Scan for the cell matching the given text and deliver its [X, Y] coordinate at center. 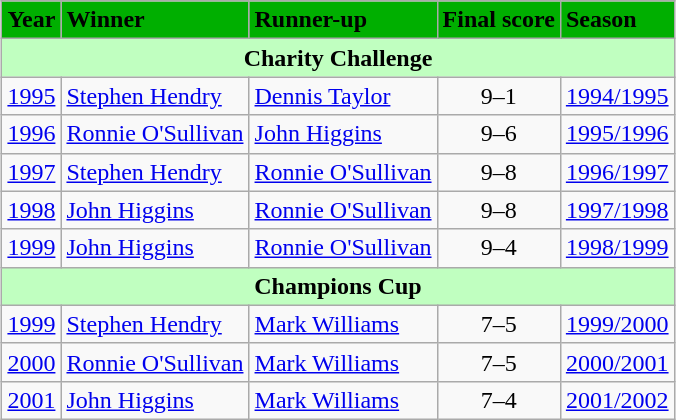
7–4 [498, 400]
Runner-up [343, 20]
1994/1995 [617, 96]
1998 [32, 210]
2001/2002 [617, 400]
Season [617, 20]
9–4 [498, 248]
Dennis Taylor [343, 96]
Year [32, 20]
9–1 [498, 96]
Champions Cup [338, 286]
1995 [32, 96]
1997 [32, 172]
1997/1998 [617, 210]
1995/1996 [617, 134]
Charity Challenge [338, 58]
1996/1997 [617, 172]
Final score [498, 20]
2001 [32, 400]
Winner [155, 20]
1999/2000 [617, 324]
9–6 [498, 134]
1996 [32, 134]
1998/1999 [617, 248]
2000 [32, 362]
2000/2001 [617, 362]
